Extract the [x, y] coordinate from the center of the cell holding the provided text.  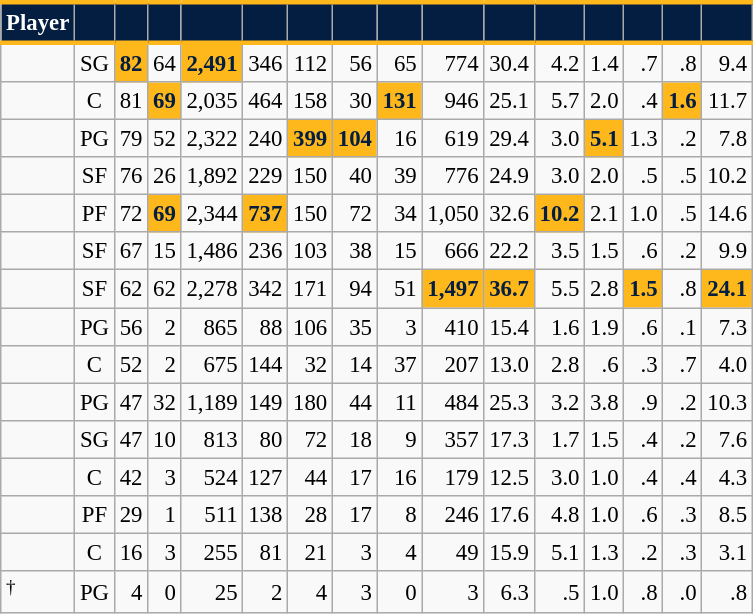
65 [400, 62]
29.4 [509, 139]
127 [266, 477]
17.3 [509, 439]
14.6 [727, 214]
49 [453, 552]
13.0 [509, 364]
4.2 [559, 62]
5.7 [559, 101]
144 [266, 364]
5.5 [559, 289]
76 [130, 176]
10 [164, 439]
207 [453, 364]
180 [310, 402]
229 [266, 176]
158 [310, 101]
149 [266, 402]
1.7 [559, 439]
112 [310, 62]
9 [400, 439]
28 [310, 515]
36.7 [509, 289]
21 [310, 552]
11.7 [727, 101]
25.3 [509, 402]
14 [354, 364]
12.5 [509, 477]
25.1 [509, 101]
524 [212, 477]
29 [130, 515]
88 [266, 327]
346 [266, 62]
11 [400, 402]
6.3 [509, 592]
511 [212, 515]
3.1 [727, 552]
246 [453, 515]
236 [266, 251]
2,035 [212, 101]
2,322 [212, 139]
865 [212, 327]
3.8 [604, 402]
946 [453, 101]
103 [310, 251]
25 [212, 592]
4.8 [559, 515]
9.4 [727, 62]
18 [354, 439]
38 [354, 251]
464 [266, 101]
357 [453, 439]
1,486 [212, 251]
† [38, 592]
51 [400, 289]
1.4 [604, 62]
24.9 [509, 176]
24.1 [727, 289]
666 [453, 251]
410 [453, 327]
8.5 [727, 515]
7.8 [727, 139]
675 [212, 364]
7.6 [727, 439]
15.9 [509, 552]
131 [400, 101]
774 [453, 62]
17.6 [509, 515]
37 [400, 364]
619 [453, 139]
4.0 [727, 364]
9.9 [727, 251]
2,278 [212, 289]
399 [310, 139]
342 [266, 289]
1 [164, 515]
10.3 [727, 402]
26 [164, 176]
1,497 [453, 289]
3.5 [559, 251]
2,491 [212, 62]
138 [266, 515]
94 [354, 289]
15.4 [509, 327]
40 [354, 176]
1,892 [212, 176]
2.1 [604, 214]
255 [212, 552]
8 [400, 515]
32.6 [509, 214]
104 [354, 139]
.0 [682, 592]
4.3 [727, 477]
39 [400, 176]
179 [453, 477]
7.3 [727, 327]
42 [130, 477]
813 [212, 439]
2,344 [212, 214]
64 [164, 62]
240 [266, 139]
.9 [644, 402]
Player [38, 22]
79 [130, 139]
35 [354, 327]
1,050 [453, 214]
67 [130, 251]
30 [354, 101]
171 [310, 289]
22.2 [509, 251]
106 [310, 327]
.1 [682, 327]
737 [266, 214]
80 [266, 439]
1,189 [212, 402]
34 [400, 214]
3.2 [559, 402]
776 [453, 176]
1.9 [604, 327]
30.4 [509, 62]
82 [130, 62]
484 [453, 402]
